Return the [X, Y] coordinate for the center point of the cell that contains the specified text.  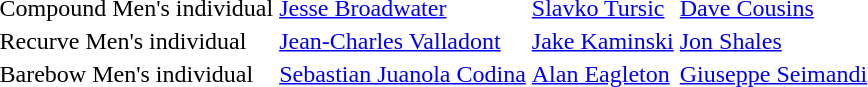
Jon Shales [773, 41]
Jake Kaminski [602, 41]
Jean-Charles Valladont [403, 41]
